Return the (x, y) coordinate for the center point of the cell that contains the specified text.  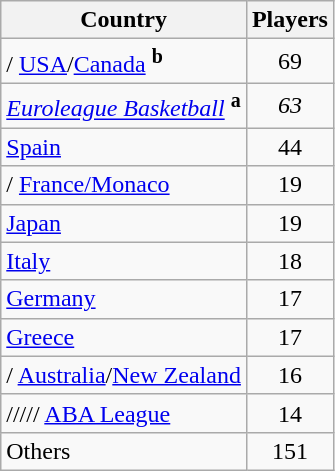
151 (290, 451)
/ France/Monaco (124, 185)
16 (290, 375)
Country (124, 20)
Spain (124, 147)
/ USA/Canada b (124, 62)
///// ABA League (124, 413)
Greece (124, 337)
Germany (124, 299)
Players (290, 20)
Euroleague Basketball a (124, 106)
Others (124, 451)
Japan (124, 223)
69 (290, 62)
18 (290, 261)
14 (290, 413)
Italy (124, 261)
/ Australia/New Zealand (124, 375)
63 (290, 106)
44 (290, 147)
